Detect which cell encompasses the target text, then output its (x, y) center coordinate. 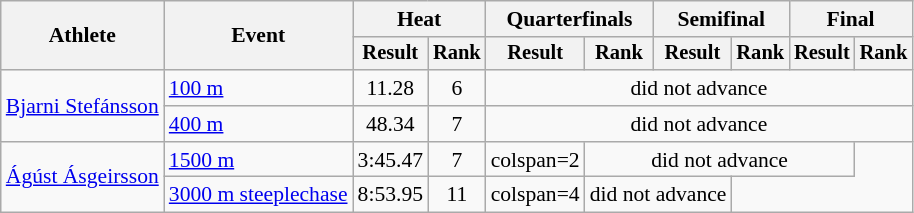
1500 m (258, 160)
400 m (258, 124)
Quarterfinals (570, 19)
11.28 (390, 88)
100 m (258, 88)
colspan=4 (536, 195)
11 (457, 195)
3000 m steeplechase (258, 195)
6 (457, 88)
48.34 (390, 124)
8:53.95 (390, 195)
3:45.47 (390, 160)
Heat (420, 19)
Final (850, 19)
Athlete (82, 36)
Semifinal (721, 19)
Bjarni Stefánsson (82, 106)
Ágúst Ásgeirsson (82, 178)
colspan=2 (536, 160)
Event (258, 36)
